Pinpoint the cell where the given text exists, returning its (x, y) midpoint coordinate. 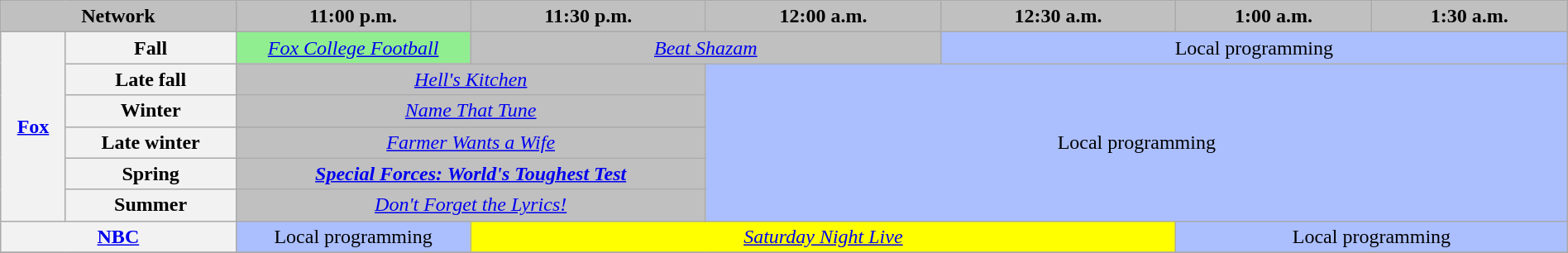
11:30 p.m. (588, 17)
Beat Shazam (705, 48)
Fox (33, 126)
12:00 a.m. (823, 17)
Name That Tune (471, 111)
Network (118, 17)
Special Forces: World's Toughest Test (471, 174)
NBC (118, 236)
Summer (151, 205)
Winter (151, 111)
Late fall (151, 79)
Farmer Wants a Wife (471, 142)
Hell's Kitchen (471, 79)
12:30 a.m. (1058, 17)
Fox College Football (353, 48)
Fall (151, 48)
1:30 a.m. (1469, 17)
11:00 p.m. (353, 17)
Spring (151, 174)
Late winter (151, 142)
Don't Forget the Lyrics! (471, 205)
Saturday Night Live (823, 236)
1:00 a.m. (1274, 17)
